Detect which cell encompasses the target text, then output its [x, y] center coordinate. 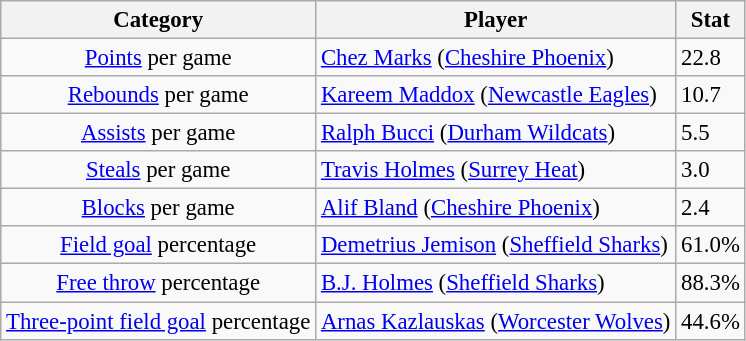
Field goal percentage [158, 245]
Blocks per game [158, 208]
61.0% [710, 245]
Category [158, 20]
5.5 [710, 133]
Steals per game [158, 170]
Player [496, 20]
10.7 [710, 95]
Travis Holmes (Surrey Heat) [496, 170]
Alif Bland (Cheshire Phoenix) [496, 208]
2.4 [710, 208]
Ralph Bucci (Durham Wildcats) [496, 133]
88.3% [710, 283]
Arnas Kazlauskas (Worcester Wolves) [496, 321]
3.0 [710, 170]
22.8 [710, 58]
Assists per game [158, 133]
Rebounds per game [158, 95]
Chez Marks (Cheshire Phoenix) [496, 58]
Demetrius Jemison (Sheffield Sharks) [496, 245]
Stat [710, 20]
Free throw percentage [158, 283]
Kareem Maddox (Newcastle Eagles) [496, 95]
44.6% [710, 321]
B.J. Holmes (Sheffield Sharks) [496, 283]
Three-point field goal percentage [158, 321]
Points per game [158, 58]
